Identify which cell holds the provided text, then report its (x, y) central coordinate. 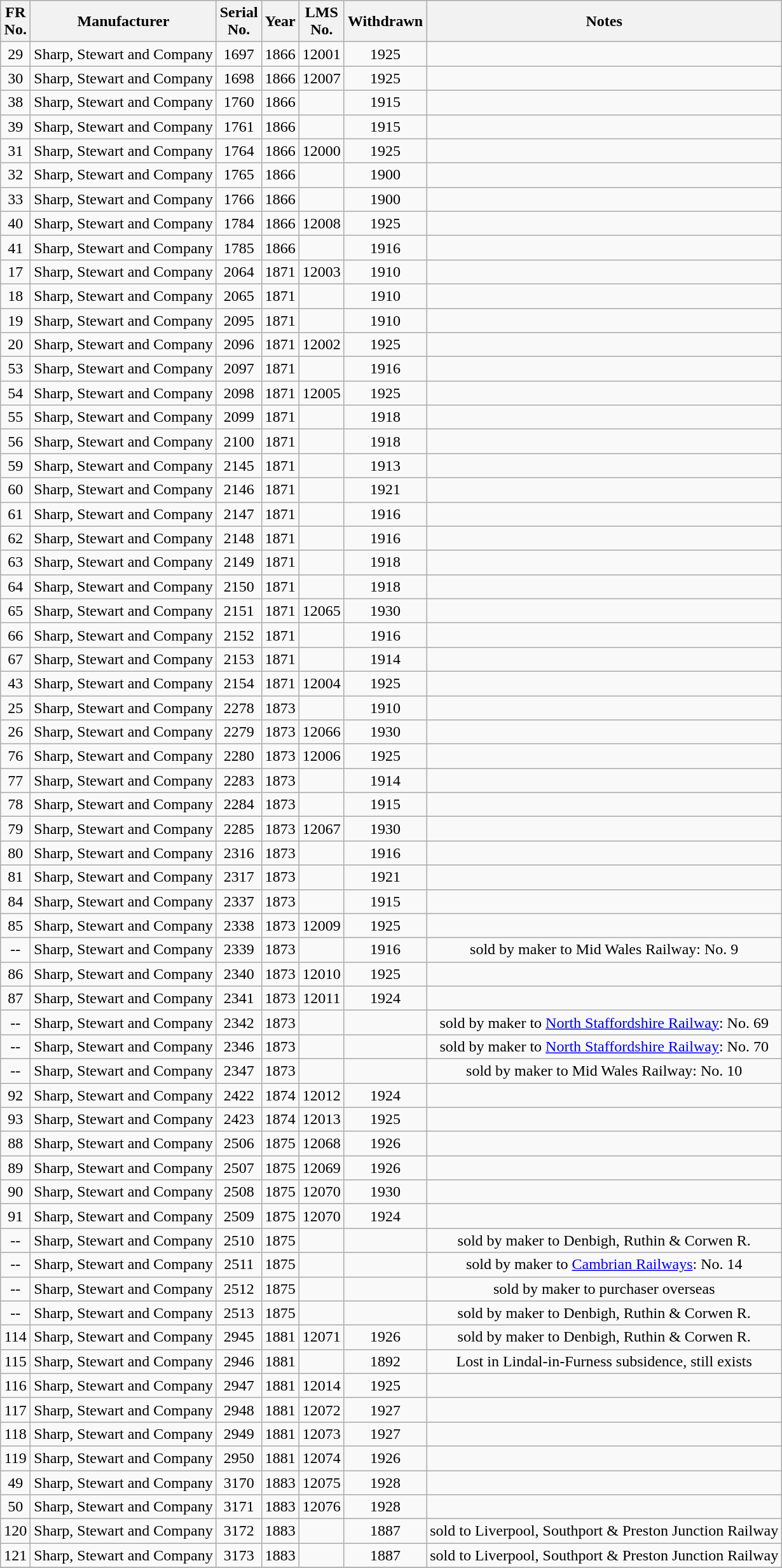
91 (15, 1216)
12068 (322, 1144)
19 (15, 320)
1698 (239, 78)
121 (15, 1555)
64 (15, 586)
40 (15, 223)
39 (15, 127)
84 (15, 901)
2145 (239, 466)
sold by maker to Mid Wales Railway: No. 9 (604, 950)
1761 (239, 127)
12008 (322, 223)
12074 (322, 1458)
2148 (239, 538)
1913 (385, 466)
Year (280, 22)
2338 (239, 926)
3170 (239, 1483)
1766 (239, 199)
116 (15, 1385)
76 (15, 756)
2512 (239, 1289)
65 (15, 611)
80 (15, 853)
81 (15, 877)
38 (15, 102)
2346 (239, 1046)
63 (15, 562)
115 (15, 1361)
26 (15, 732)
1764 (239, 151)
2100 (239, 441)
12013 (322, 1120)
2339 (239, 950)
12007 (322, 78)
2507 (239, 1168)
12010 (322, 974)
32 (15, 175)
55 (15, 417)
2284 (239, 805)
12002 (322, 345)
2279 (239, 732)
2950 (239, 1458)
1785 (239, 247)
43 (15, 683)
2945 (239, 1337)
30 (15, 78)
3171 (239, 1507)
92 (15, 1095)
2340 (239, 974)
12006 (322, 756)
2511 (239, 1265)
2508 (239, 1192)
117 (15, 1410)
66 (15, 635)
12001 (322, 54)
2946 (239, 1361)
18 (15, 296)
2285 (239, 829)
49 (15, 1483)
119 (15, 1458)
33 (15, 199)
sold by maker to purchaser overseas (604, 1289)
1697 (239, 54)
2065 (239, 296)
2154 (239, 683)
87 (15, 998)
2283 (239, 781)
3173 (239, 1555)
12072 (322, 1410)
12075 (322, 1483)
sold by maker to Cambrian Railways: No. 14 (604, 1265)
78 (15, 805)
sold by maker to North Staffordshire Railway: No. 70 (604, 1046)
2347 (239, 1071)
88 (15, 1144)
12011 (322, 998)
56 (15, 441)
53 (15, 369)
1892 (385, 1361)
SerialNo. (239, 22)
2510 (239, 1240)
1760 (239, 102)
2146 (239, 490)
12073 (322, 1434)
sold by maker to North Staffordshire Railway: No. 69 (604, 1022)
2278 (239, 708)
2147 (239, 514)
2099 (239, 417)
2152 (239, 635)
20 (15, 345)
1784 (239, 223)
2949 (239, 1434)
86 (15, 974)
2151 (239, 611)
2280 (239, 756)
85 (15, 926)
29 (15, 54)
50 (15, 1507)
59 (15, 466)
12066 (322, 732)
2149 (239, 562)
1765 (239, 175)
12076 (322, 1507)
31 (15, 151)
12069 (322, 1168)
2316 (239, 853)
60 (15, 490)
61 (15, 514)
2342 (239, 1022)
2064 (239, 272)
93 (15, 1120)
3172 (239, 1531)
2422 (239, 1095)
Lost in Lindal-in-Furness subsidence, still exists (604, 1361)
2341 (239, 998)
2098 (239, 393)
2509 (239, 1216)
12009 (322, 926)
2947 (239, 1385)
67 (15, 659)
12014 (322, 1385)
89 (15, 1168)
12005 (322, 393)
Notes (604, 22)
12004 (322, 683)
2506 (239, 1144)
2095 (239, 320)
2096 (239, 345)
12065 (322, 611)
12067 (322, 829)
12000 (322, 151)
2337 (239, 901)
25 (15, 708)
41 (15, 247)
118 (15, 1434)
90 (15, 1192)
54 (15, 393)
Withdrawn (385, 22)
12071 (322, 1337)
Manufacturer (123, 22)
62 (15, 538)
2317 (239, 877)
120 (15, 1531)
2513 (239, 1313)
114 (15, 1337)
17 (15, 272)
79 (15, 829)
77 (15, 781)
2097 (239, 369)
2423 (239, 1120)
12012 (322, 1095)
2150 (239, 586)
2153 (239, 659)
2948 (239, 1410)
sold by maker to Mid Wales Railway: No. 10 (604, 1071)
12003 (322, 272)
LMSNo. (322, 22)
FRNo. (15, 22)
